Return (X, Y) of the center of cell containing provided text 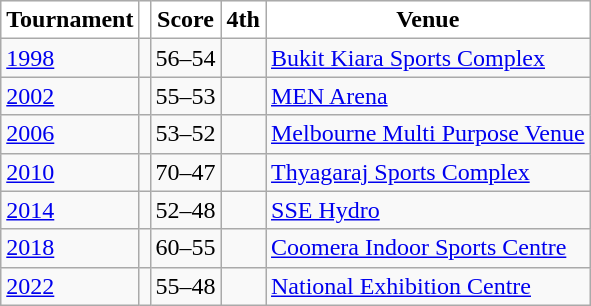
70–47 (186, 172)
56–54 (186, 58)
Melbourne Multi Purpose Venue (428, 134)
55–48 (186, 286)
60–55 (186, 248)
2006 (70, 134)
55–53 (186, 96)
2014 (70, 210)
Bukit Kiara Sports Complex (428, 58)
2018 (70, 248)
1998 (70, 58)
Tournament (70, 20)
52–48 (186, 210)
SSE Hydro (428, 210)
53–52 (186, 134)
2022 (70, 286)
2002 (70, 96)
2010 (70, 172)
National Exhibition Centre (428, 286)
4th (243, 20)
Coomera Indoor Sports Centre (428, 248)
Thyagaraj Sports Complex (428, 172)
Score (186, 20)
Venue (428, 20)
MEN Arena (428, 96)
